Determine the (x, y) coordinate at the center of the cell enclosing the given text.  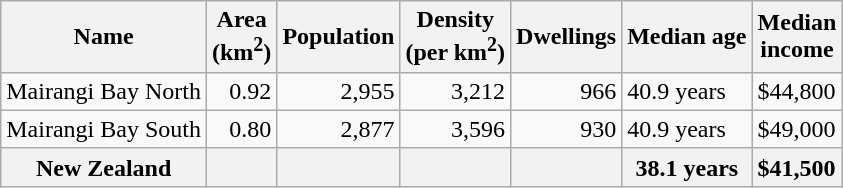
38.1 years (687, 167)
Medianincome (797, 37)
$44,800 (797, 91)
Density(per km2) (456, 37)
Area(km2) (241, 37)
0.92 (241, 91)
930 (566, 129)
3,212 (456, 91)
Population (338, 37)
Mairangi Bay North (104, 91)
0.80 (241, 129)
966 (566, 91)
2,955 (338, 91)
New Zealand (104, 167)
Mairangi Bay South (104, 129)
3,596 (456, 129)
$41,500 (797, 167)
2,877 (338, 129)
$49,000 (797, 129)
Name (104, 37)
Dwellings (566, 37)
Median age (687, 37)
